From the cell containing the given text, extract its center point as [x, y] coordinate. 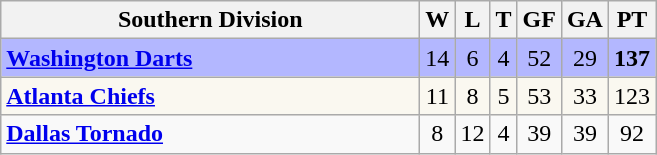
T [504, 20]
Atlanta Chiefs [210, 96]
29 [584, 58]
6 [472, 58]
L [472, 20]
33 [584, 96]
W [438, 20]
137 [632, 58]
5 [504, 96]
Southern Division [210, 20]
53 [539, 96]
Dallas Tornado [210, 134]
52 [539, 58]
12 [472, 134]
14 [438, 58]
11 [438, 96]
GA [584, 20]
PT [632, 20]
GF [539, 20]
Washington Darts [210, 58]
92 [632, 134]
123 [632, 96]
